Return the (x, y) coordinate for the center point of the cell that contains the specified text.  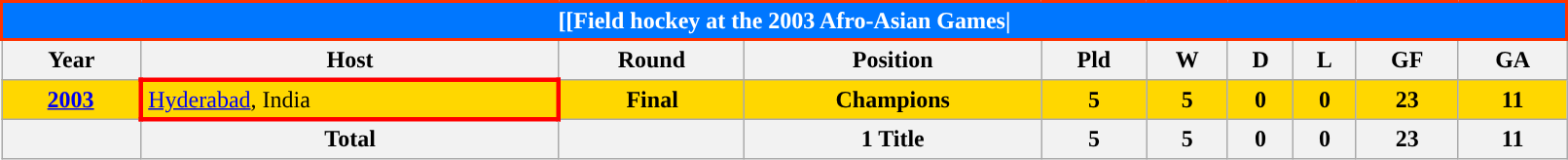
[[Field hockey at the 2003 Afro-Asian Games| (784, 21)
D (1259, 60)
W (1187, 60)
Final (652, 100)
Year (72, 60)
GF (1407, 60)
Host (350, 60)
L (1325, 60)
Total (350, 139)
Round (652, 60)
2003 (72, 100)
Position (893, 60)
GA (1513, 60)
Hyderabad, India (350, 100)
1 Title (893, 139)
Pld (1094, 60)
Champions (893, 100)
